Search for the cell housing the specified text and yield its (x, y) center coordinate. 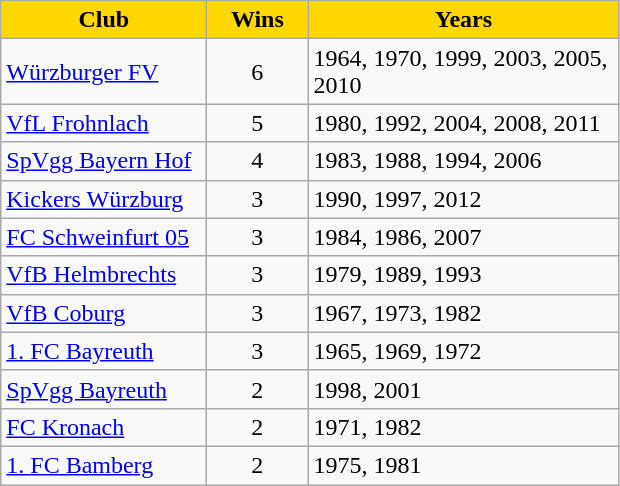
1990, 1997, 2012 (464, 199)
1965, 1969, 1972 (464, 351)
1971, 1982 (464, 427)
FC Kronach (104, 427)
5 (258, 123)
1980, 1992, 2004, 2008, 2011 (464, 123)
1983, 1988, 1994, 2006 (464, 161)
VfB Helmbrechts (104, 275)
FC Schweinfurt 05 (104, 237)
SpVgg Bayern Hof (104, 161)
1967, 1973, 1982 (464, 313)
1979, 1989, 1993 (464, 275)
1975, 1981 (464, 465)
VfL Frohnlach (104, 123)
Kickers Würzburg (104, 199)
VfB Coburg (104, 313)
1. FC Bayreuth (104, 351)
Wins (258, 20)
1. FC Bamberg (104, 465)
Würzburger FV (104, 72)
1984, 1986, 2007 (464, 237)
6 (258, 72)
Years (464, 20)
1998, 2001 (464, 389)
4 (258, 161)
SpVgg Bayreuth (104, 389)
1964, 1970, 1999, 2003, 2005, 2010 (464, 72)
Club (104, 20)
